Output the [x, y] coordinate of the center of the cell containing the given text.  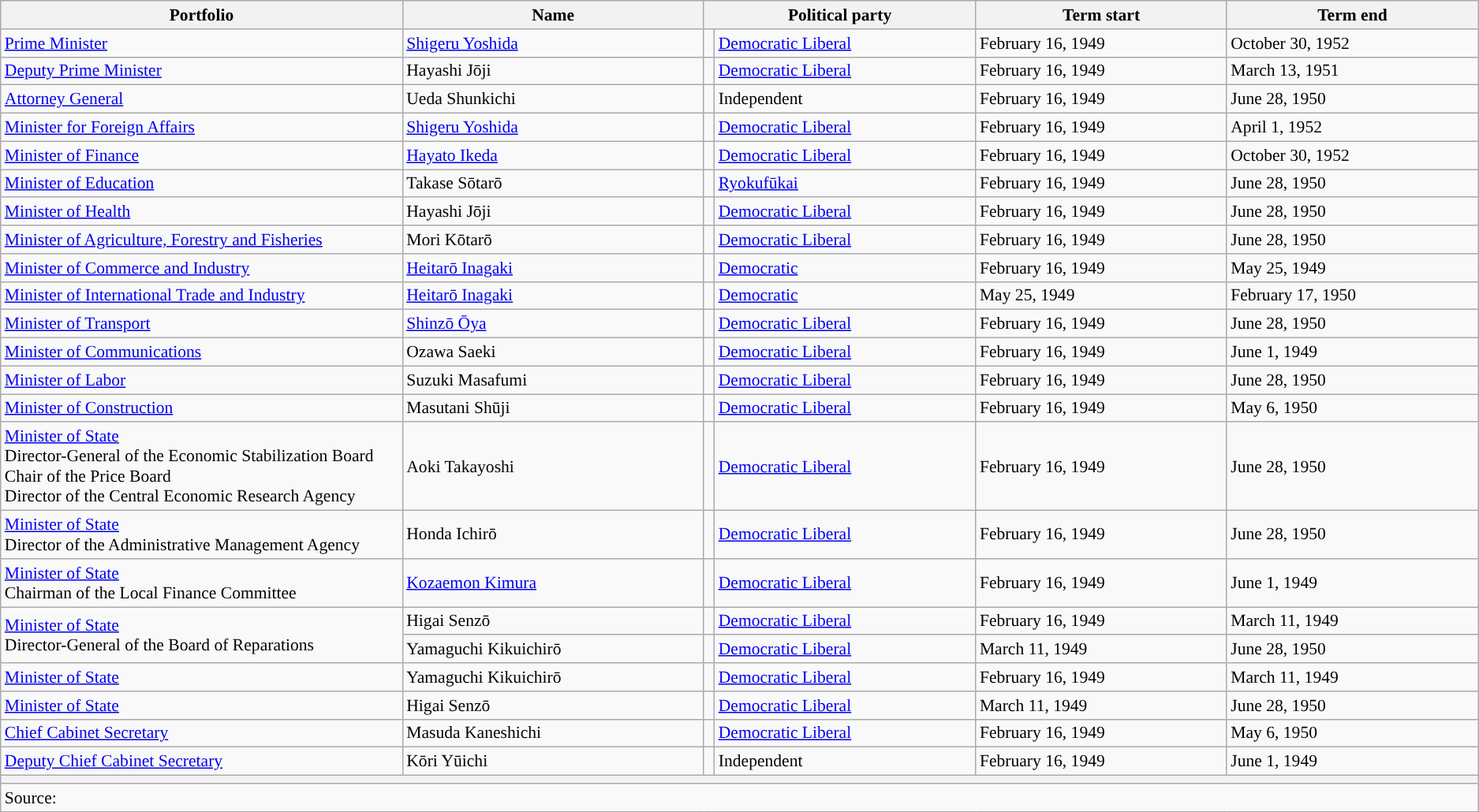
Minister of Transport [202, 324]
Minister for Foreign Affairs [202, 128]
Minister of StateDirector of the Administrative Management Agency [202, 535]
Mori Kōtarō [553, 240]
Ryokufūkai [846, 184]
Kōri Yūichi [553, 762]
Minister of International Trade and Industry [202, 296]
Deputy Chief Cabinet Secretary [202, 762]
Minister of Health [202, 212]
April 1, 1952 [1352, 128]
Minister of Education [202, 184]
Prime Minister [202, 43]
Minister of Finance [202, 155]
Term start [1101, 15]
Kozaemon Kimura [553, 583]
Honda Ichirō [553, 535]
Political party [839, 15]
Suzuki Masafumi [553, 380]
Name [553, 15]
Aoki Takayoshi [553, 467]
Minister of Construction [202, 408]
Masuda Kaneshichi [553, 733]
Chief Cabinet Secretary [202, 733]
Attorney General [202, 99]
Minister of StateDirector-General of the Economic Stabilization BoardChair of the Price BoardDirector of the Central Economic Research Agency [202, 467]
Minister of Communications [202, 352]
March 13, 1951 [1352, 71]
February 17, 1950 [1352, 296]
Portfolio [202, 15]
Ozawa Saeki [553, 352]
Term end [1352, 15]
Takase Sōtarō [553, 184]
Minister of StateDirector-General of the Board of Reparations [202, 635]
Deputy Prime Minister [202, 71]
Source: [740, 798]
Minister of Agriculture, Forestry and Fisheries [202, 240]
Ueda Shunkichi [553, 99]
Masutani Shūji [553, 408]
Hayato Ikeda [553, 155]
Minister of Commerce and Industry [202, 268]
Shinzō Ōya [553, 324]
Minister of Labor [202, 380]
Minister of StateChairman of the Local Finance Committee [202, 583]
